Capture the cell that displays the provided text and extract its (x, y) central coordinate. 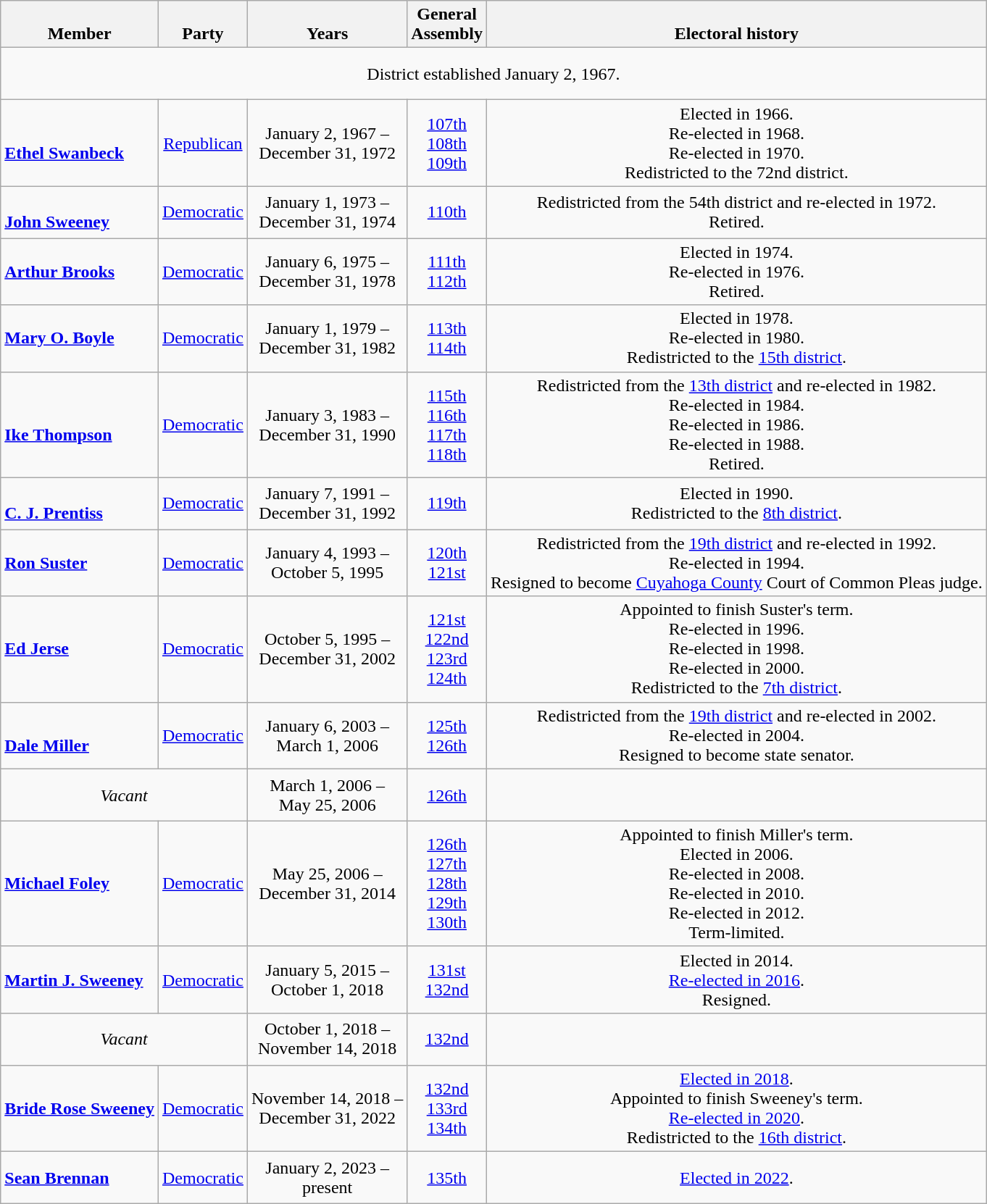
January 1, 1973 –December 31, 1974 (327, 212)
Redistricted from the 54th district and re-elected in 1972.Retired. (737, 212)
Elected in 2022. (737, 1177)
132nd (447, 1039)
Mary O. Boyle (80, 338)
Elected in 1990.Redistricted to the 8th district. (737, 503)
Sean Brennan (80, 1177)
January 7, 1991 –December 31, 1992 (327, 503)
Elected in 1978.Re-elected in 1980.Redistricted to the 15th district. (737, 338)
Redistricted from the 13th district and re-elected in 1982.Re-elected in 1984.Re-elected in 1986.Re-elected in 1988.Retired. (737, 425)
January 2, 2023 –present (327, 1177)
Republican (203, 143)
Elected in 2018.Appointed to finish Sweeney's term.Re-elected in 2020.Redistricted to the 16th district. (737, 1108)
115th116th117th118th (447, 425)
January 4, 1993 –October 5, 1995 (327, 563)
Redistricted from the 19th district and re-elected in 2002.Re-elected in 2004.Resigned to become state senator. (737, 735)
126th127th128th129th130th (447, 884)
Ron Suster (80, 563)
John Sweeney (80, 212)
111th112th (447, 272)
January 2, 1967 –December 31, 1972 (327, 143)
Appointed to finish Suster's term.Re-elected in 1996.Re-elected in 1998.Re-elected in 2000.Redistricted to the 7th district. (737, 649)
Elected in 1974.Re-elected in 1976.Retired. (737, 272)
January 1, 1979 –December 31, 1982 (327, 338)
132nd133rd134th (447, 1108)
January 5, 2015 –October 1, 2018 (327, 979)
January 6, 2003 –March 1, 2006 (327, 735)
Michael Foley (80, 884)
126th (447, 795)
District established January 2, 1967. (493, 74)
119th (447, 503)
Elected in 1966.Re-elected in 1968.Re-elected in 1970.Redistricted to the 72nd district. (737, 143)
Party (203, 25)
135th (447, 1177)
131st132nd (447, 979)
Bride Rose Sweeney (80, 1108)
GeneralAssembly (447, 25)
Appointed to finish Miller's term.Elected in 2006.Re-elected in 2008.Re-elected in 2010.Re-elected in 2012.Term-limited. (737, 884)
107th108th109th (447, 143)
120th121st (447, 563)
Ike Thompson (80, 425)
125th126th (447, 735)
Member (80, 25)
Ed Jerse (80, 649)
October 1, 2018 –November 14, 2018 (327, 1039)
November 14, 2018 –December 31, 2022 (327, 1108)
January 3, 1983 –December 31, 1990 (327, 425)
Ethel Swanbeck (80, 143)
Dale Miller (80, 735)
110th (447, 212)
May 25, 2006 –December 31, 2014 (327, 884)
Years (327, 25)
Martin J. Sweeney (80, 979)
Arthur Brooks (80, 272)
Elected in 2014.Re-elected in 2016.Resigned. (737, 979)
October 5, 1995 –December 31, 2002 (327, 649)
Electoral history (737, 25)
121st122nd123rd124th (447, 649)
Redistricted from the 19th district and re-elected in 1992.Re-elected in 1994.Resigned to become Cuyahoga County Court of Common Pleas judge. (737, 563)
March 1, 2006 –May 25, 2006 (327, 795)
113th114th (447, 338)
January 6, 1975 –December 31, 1978 (327, 272)
C. J. Prentiss (80, 503)
